For the text-containing cell, return its midpoint in [X, Y] coordinate format. 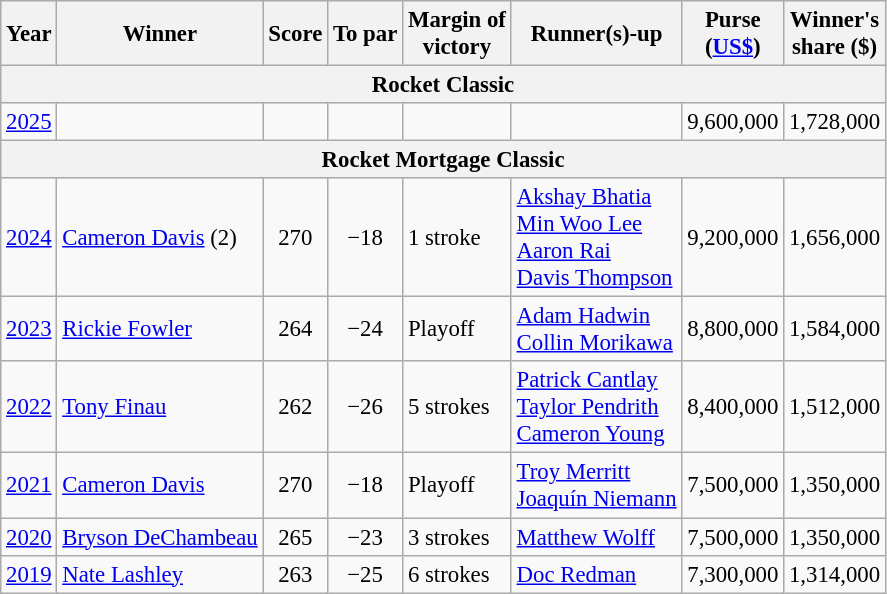
9,600,000 [733, 122]
262 [296, 408]
1,512,000 [835, 408]
2020 [29, 537]
Cameron Davis (2) [160, 238]
Patrick Cantlay Taylor Pendrith Cameron Young [596, 408]
5 strokes [458, 408]
Rocket Mortgage Classic [444, 160]
To par [366, 34]
Bryson DeChambeau [160, 537]
Matthew Wolff [596, 537]
2025 [29, 122]
7,300,000 [733, 574]
2019 [29, 574]
Year [29, 34]
Purse(US$) [733, 34]
Rickie Fowler [160, 330]
1,728,000 [835, 122]
9,200,000 [733, 238]
2022 [29, 408]
2024 [29, 238]
−25 [366, 574]
8,400,000 [733, 408]
265 [296, 537]
2021 [29, 486]
−24 [366, 330]
Tony Finau [160, 408]
263 [296, 574]
Akshay Bhatia Min Woo Lee Aaron Rai Davis Thompson [596, 238]
8,800,000 [733, 330]
2023 [29, 330]
−23 [366, 537]
1,584,000 [835, 330]
Winner [160, 34]
3 strokes [458, 537]
Score [296, 34]
Rocket Classic [444, 85]
Margin ofvictory [458, 34]
Cameron Davis [160, 486]
−26 [366, 408]
1,314,000 [835, 574]
1 stroke [458, 238]
6 strokes [458, 574]
Runner(s)-up [596, 34]
Troy Merritt Joaquín Niemann [596, 486]
Nate Lashley [160, 574]
264 [296, 330]
1,656,000 [835, 238]
Doc Redman [596, 574]
Winner'sshare ($) [835, 34]
Adam Hadwin Collin Morikawa [596, 330]
